Detect which cell encompasses the target text, then output its (x, y) center coordinate. 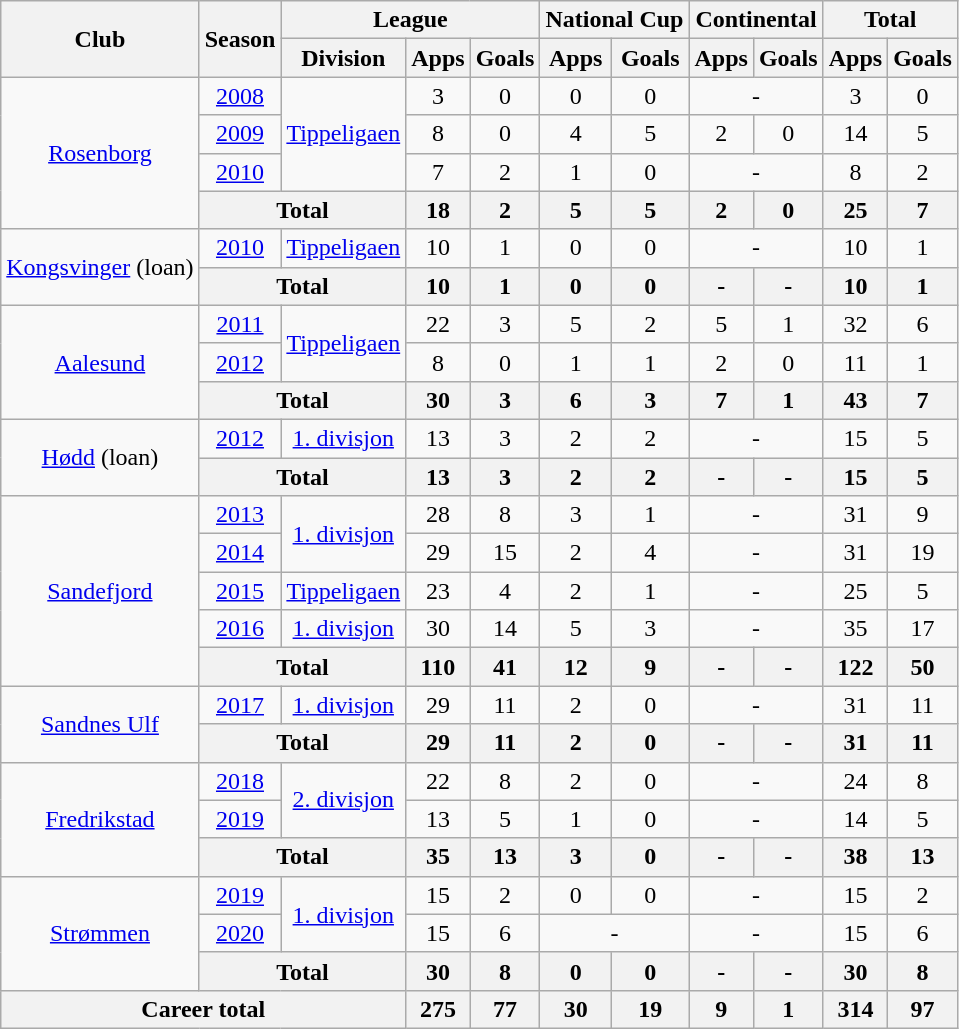
Strømmen (100, 933)
2015 (240, 591)
Career total (204, 1009)
17 (923, 629)
Continental (756, 20)
32 (855, 324)
2008 (240, 96)
2014 (240, 553)
2017 (240, 705)
43 (855, 400)
Rosenborg (100, 153)
Sandnes Ulf (100, 724)
Season (240, 39)
2013 (240, 515)
2011 (240, 324)
38 (855, 857)
18 (438, 210)
Division (344, 58)
50 (923, 667)
28 (438, 515)
Hødd (loan) (100, 457)
National Cup (614, 20)
314 (855, 1009)
2016 (240, 629)
Sandefjord (100, 591)
110 (438, 667)
41 (505, 667)
2020 (240, 933)
Club (100, 39)
Fredrikstad (100, 819)
77 (505, 1009)
122 (855, 667)
2. divisjon (344, 800)
12 (576, 667)
97 (923, 1009)
275 (438, 1009)
2009 (240, 134)
24 (855, 781)
Kongsvinger (loan) (100, 267)
League (410, 20)
2018 (240, 781)
Aalesund (100, 362)
23 (438, 591)
